Capture the cell that displays the provided text and extract its (X, Y) central coordinate. 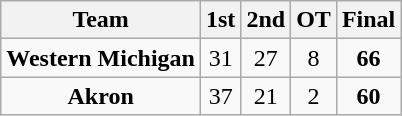
66 (368, 58)
Akron (101, 96)
21 (266, 96)
37 (220, 96)
2 (314, 96)
2nd (266, 20)
Final (368, 20)
60 (368, 96)
8 (314, 58)
Team (101, 20)
OT (314, 20)
1st (220, 20)
27 (266, 58)
Western Michigan (101, 58)
31 (220, 58)
